Detect which cell encompasses the target text, then output its [X, Y] center coordinate. 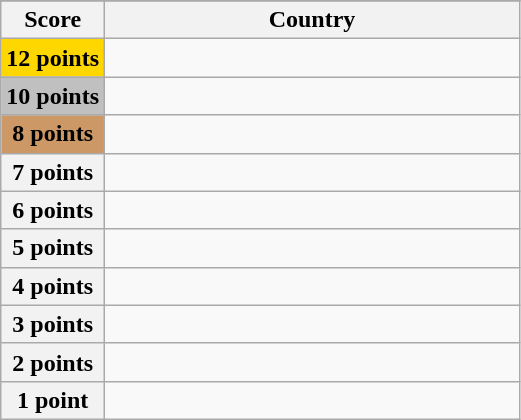
7 points [53, 172]
6 points [53, 210]
10 points [53, 96]
3 points [53, 324]
12 points [53, 58]
5 points [53, 248]
Score [53, 20]
1 point [53, 400]
Country [312, 20]
2 points [53, 362]
8 points [53, 134]
4 points [53, 286]
